Extract the (X, Y) coordinate from the center of the cell holding the provided text.  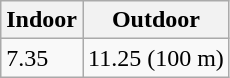
Indoor (42, 20)
Outdoor (156, 20)
7.35 (42, 58)
11.25 (100 m) (156, 58)
